Return the [x, y] coordinate for the center point of the cell that contains the specified text.  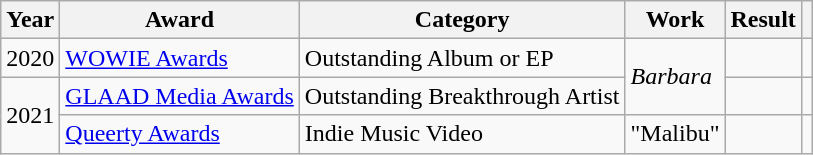
Queerty Awards [180, 134]
WOWIE Awards [180, 58]
"Malibu" [675, 134]
2021 [30, 115]
Work [675, 20]
Year [30, 20]
Result [763, 20]
Outstanding Album or EP [462, 58]
Barbara [675, 77]
Award [180, 20]
Category [462, 20]
Indie Music Video [462, 134]
GLAAD Media Awards [180, 96]
Outstanding Breakthrough Artist [462, 96]
2020 [30, 58]
